Return (x, y) of the center of cell containing provided text 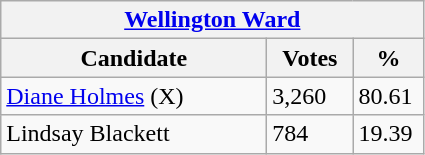
80.61 (388, 96)
784 (310, 134)
Lindsay Blackett (134, 134)
Candidate (134, 58)
19.39 (388, 134)
Votes (310, 58)
Wellington Ward (212, 20)
% (388, 58)
3,260 (310, 96)
Diane Holmes (X) (134, 96)
